Detect which cell encompasses the target text, then output its (X, Y) center coordinate. 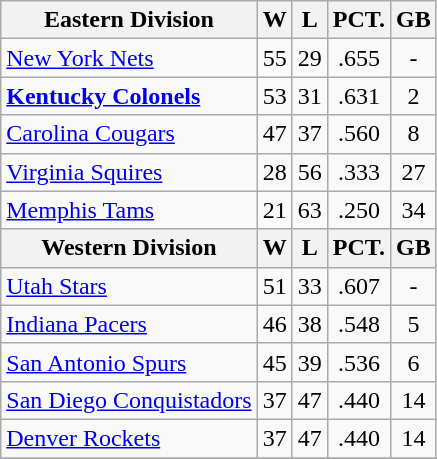
Denver Rockets (129, 438)
.655 (358, 58)
Utah Stars (129, 286)
.607 (358, 286)
33 (310, 286)
San Antonio Spurs (129, 362)
27 (414, 172)
San Diego Conquistadors (129, 400)
2 (414, 96)
31 (310, 96)
53 (274, 96)
Carolina Cougars (129, 134)
45 (274, 362)
.560 (358, 134)
Memphis Tams (129, 210)
New York Nets (129, 58)
34 (414, 210)
29 (310, 58)
.333 (358, 172)
56 (310, 172)
39 (310, 362)
.548 (358, 324)
Eastern Division (129, 20)
Virginia Squires (129, 172)
38 (310, 324)
28 (274, 172)
Kentucky Colonels (129, 96)
63 (310, 210)
55 (274, 58)
Western Division (129, 248)
Indiana Pacers (129, 324)
46 (274, 324)
.250 (358, 210)
51 (274, 286)
8 (414, 134)
.631 (358, 96)
.536 (358, 362)
21 (274, 210)
6 (414, 362)
5 (414, 324)
